Scan for the cell matching the given text and deliver its (x, y) coordinate at center. 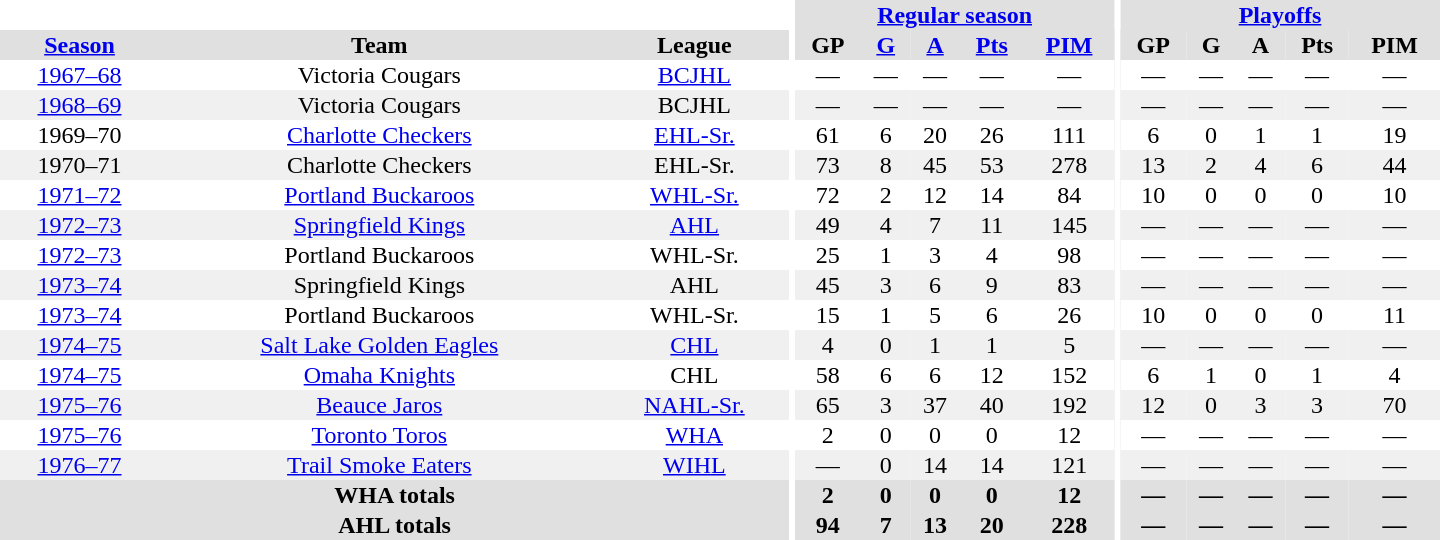
Beauce Jaros (380, 405)
44 (1394, 165)
Toronto Toros (380, 435)
WHA totals (394, 495)
Team (380, 45)
1971–72 (80, 195)
AHL totals (394, 525)
8 (886, 165)
192 (1070, 405)
72 (828, 195)
65 (828, 405)
WHA (695, 435)
1969–70 (80, 135)
111 (1070, 135)
61 (828, 135)
Omaha Knights (380, 375)
37 (934, 405)
278 (1070, 165)
15 (828, 315)
145 (1070, 225)
Season (80, 45)
League (695, 45)
98 (1070, 255)
1968–69 (80, 105)
40 (992, 405)
25 (828, 255)
Regular season (955, 15)
Playoffs (1280, 15)
NAHL-Sr. (695, 405)
1970–71 (80, 165)
73 (828, 165)
70 (1394, 405)
1976–77 (80, 465)
1967–68 (80, 75)
49 (828, 225)
228 (1070, 525)
19 (1394, 135)
53 (992, 165)
58 (828, 375)
84 (1070, 195)
94 (828, 525)
152 (1070, 375)
9 (992, 285)
83 (1070, 285)
WIHL (695, 465)
Salt Lake Golden Eagles (380, 345)
Trail Smoke Eaters (380, 465)
121 (1070, 465)
